Provide the [x, y] coordinate of the cell's center where the given text is located.  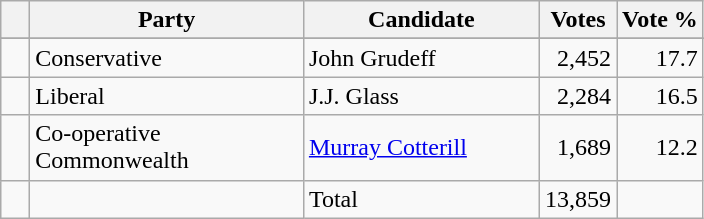
17.7 [660, 58]
Liberal [167, 96]
Vote % [660, 20]
12.2 [660, 148]
1,689 [578, 148]
Total [421, 199]
J.J. Glass [421, 96]
Conservative [167, 58]
2,452 [578, 58]
John Grudeff [421, 58]
Candidate [421, 20]
16.5 [660, 96]
2,284 [578, 96]
Murray Cotterill [421, 148]
13,859 [578, 199]
Co-operative Commonwealth [167, 148]
Party [167, 20]
Votes [578, 20]
